Scan for the cell matching the given text and deliver its [X, Y] coordinate at center. 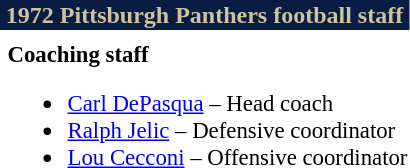
1972 Pittsburgh Panthers football staff [204, 15]
